For the text-containing cell, return its midpoint in [x, y] coordinate format. 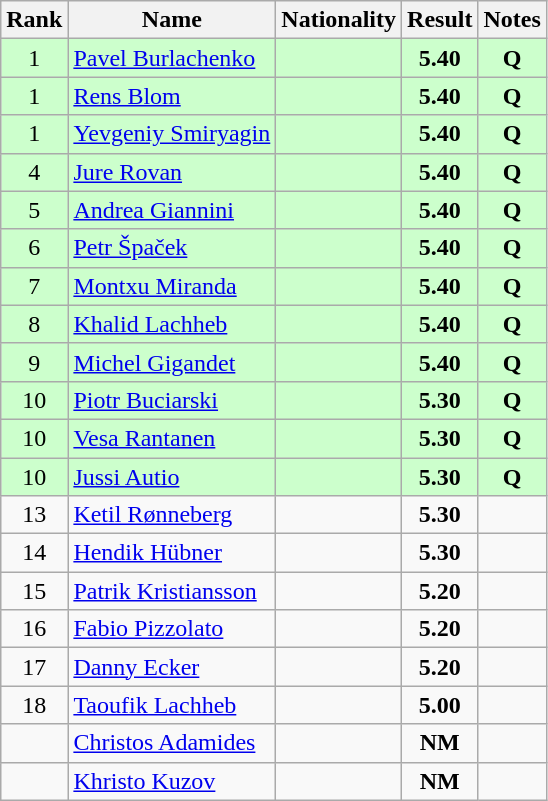
8 [34, 324]
5 [34, 210]
Yevgeniy Smiryagin [172, 134]
Taoufik Lachheb [172, 705]
Montxu Miranda [172, 286]
Petr Špaček [172, 248]
18 [34, 705]
Danny Ecker [172, 667]
4 [34, 172]
Patrik Kristiansson [172, 591]
7 [34, 286]
Andrea Giannini [172, 210]
Fabio Pizzolato [172, 629]
Christos Adamides [172, 743]
5.00 [440, 705]
6 [34, 248]
9 [34, 362]
Khalid Lachheb [172, 324]
Michel Gigandet [172, 362]
Pavel Burlachenko [172, 58]
Rank [34, 20]
Name [172, 20]
17 [34, 667]
Nationality [339, 20]
Ketil Rønneberg [172, 515]
Result [440, 20]
Rens Blom [172, 96]
Hendik Hübner [172, 553]
Jure Rovan [172, 172]
Notes [512, 20]
Jussi Autio [172, 477]
Vesa Rantanen [172, 438]
13 [34, 515]
16 [34, 629]
Khristo Kuzov [172, 781]
15 [34, 591]
14 [34, 553]
Piotr Buciarski [172, 400]
